Capture the cell that displays the provided text and extract its (X, Y) central coordinate. 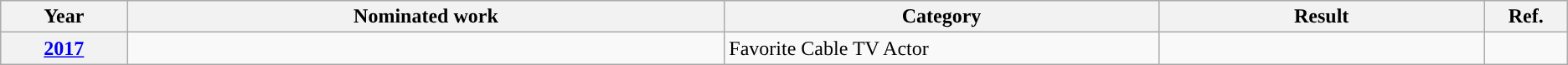
Category (941, 17)
Ref. (1526, 17)
Favorite Cable TV Actor (941, 48)
2017 (64, 48)
Nominated work (426, 17)
Year (64, 17)
Result (1322, 17)
